Capture the cell that displays the provided text and extract its [x, y] central coordinate. 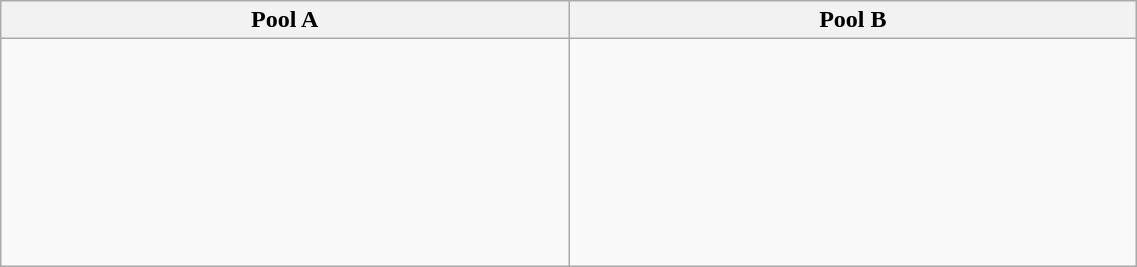
Pool B [853, 20]
Pool A [285, 20]
